Determine the (X, Y) coordinate at the center of the cell enclosing the given text.  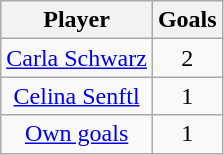
Goals (187, 20)
2 (187, 58)
Player (77, 20)
Celina Senftl (77, 96)
Carla Schwarz (77, 58)
Own goals (77, 134)
